Return the [X, Y] coordinate for the center point of the cell that contains the specified text.  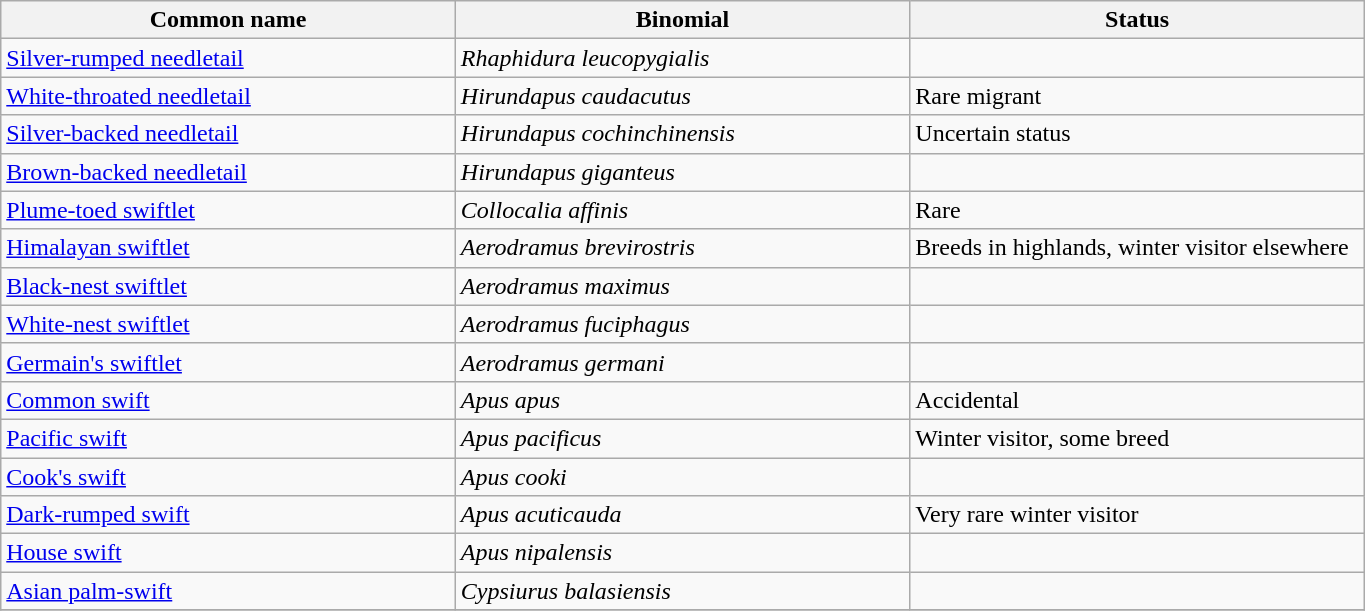
Aerodramus fuciphagus [682, 324]
Common swift [228, 400]
White-throated needletail [228, 96]
Aerodramus germani [682, 362]
Winter visitor, some breed [1138, 438]
Common name [228, 20]
Silver-backed needletail [228, 134]
House swift [228, 553]
Aerodramus brevirostris [682, 248]
Apus apus [682, 400]
Aerodramus maximus [682, 286]
Hirundapus caudacutus [682, 96]
Dark-rumped swift [228, 515]
Asian palm-swift [228, 591]
Silver-rumped needletail [228, 58]
Uncertain status [1138, 134]
Binomial [682, 20]
Pacific swift [228, 438]
Apus acuticauda [682, 515]
Hirundapus cochinchinensis [682, 134]
Rhaphidura leucopygialis [682, 58]
Himalayan swiftlet [228, 248]
Hirundapus giganteus [682, 172]
Rare [1138, 210]
Black-nest swiftlet [228, 286]
Status [1138, 20]
Apus nipalensis [682, 553]
Cypsiurus balasiensis [682, 591]
Germain's swiftlet [228, 362]
Very rare winter visitor [1138, 515]
Apus pacificus [682, 438]
Collocalia affinis [682, 210]
White-nest swiftlet [228, 324]
Breeds in highlands, winter visitor elsewhere [1138, 248]
Accidental [1138, 400]
Rare migrant [1138, 96]
Cook's swift [228, 477]
Apus cooki [682, 477]
Plume-toed swiftlet [228, 210]
Brown-backed needletail [228, 172]
